Output the [x, y] coordinate of the center of the cell containing the given text.  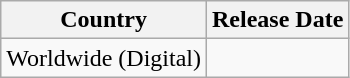
Worldwide (Digital) [104, 58]
Release Date [278, 20]
Country [104, 20]
